Capture the cell that displays the provided text and extract its [X, Y] central coordinate. 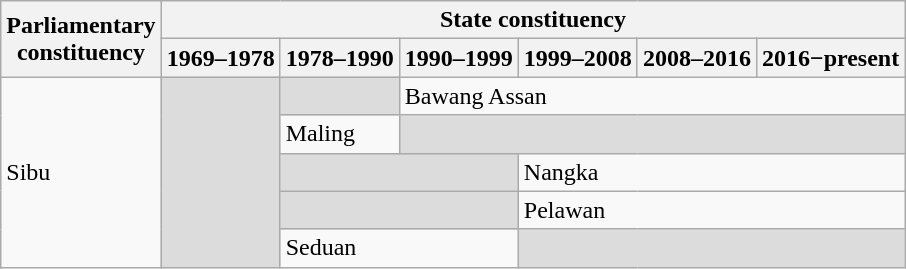
Pelawan [711, 210]
Seduan [399, 248]
Maling [340, 134]
2008–2016 [696, 58]
Bawang Assan [652, 96]
State constituency [533, 20]
1969–1978 [220, 58]
1999–2008 [578, 58]
1978–1990 [340, 58]
1990–1999 [458, 58]
Sibu [81, 172]
Parliamentaryconstituency [81, 39]
2016−present [830, 58]
Nangka [711, 172]
